Identify which cell holds the provided text, then report its (X, Y) central coordinate. 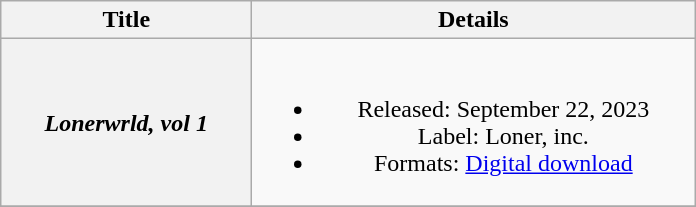
Title (126, 20)
Details (474, 20)
Released: September 22, 2023Label: Loner, inc.Formats: Digital download (474, 122)
Lonerwrld, vol 1 (126, 122)
